Return the [X, Y] coordinate for the center point of the cell that contains the specified text.  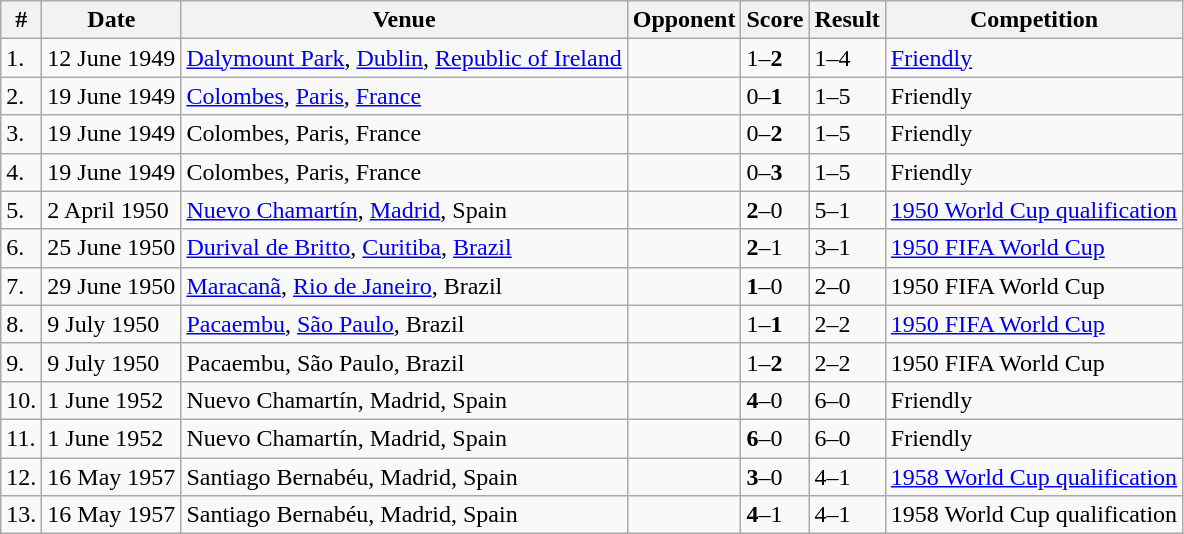
2. [22, 96]
13. [22, 515]
25 June 1950 [112, 248]
Date [112, 20]
29 June 1950 [112, 286]
1. [22, 58]
0–1 [775, 96]
# [22, 20]
11. [22, 438]
6. [22, 248]
Competition [1034, 20]
Maracanã, Rio de Janeiro, Brazil [404, 286]
12. [22, 477]
3. [22, 134]
Result [847, 20]
Dalymount Park, Dublin, Republic of Ireland [404, 58]
1–4 [847, 58]
Durival de Britto, Curitiba, Brazil [404, 248]
8. [22, 324]
4–0 [775, 400]
10. [22, 400]
7. [22, 286]
4. [22, 172]
Score [775, 20]
5. [22, 210]
5–1 [847, 210]
1950 World Cup qualification [1034, 210]
1–0 [775, 286]
1–1 [775, 324]
Venue [404, 20]
12 June 1949 [112, 58]
0–3 [775, 172]
9. [22, 362]
Opponent [684, 20]
2–1 [775, 248]
3–1 [847, 248]
0–2 [775, 134]
3–0 [775, 477]
2 April 1950 [112, 210]
